Output the (x, y) coordinate of the center of the cell containing the given text.  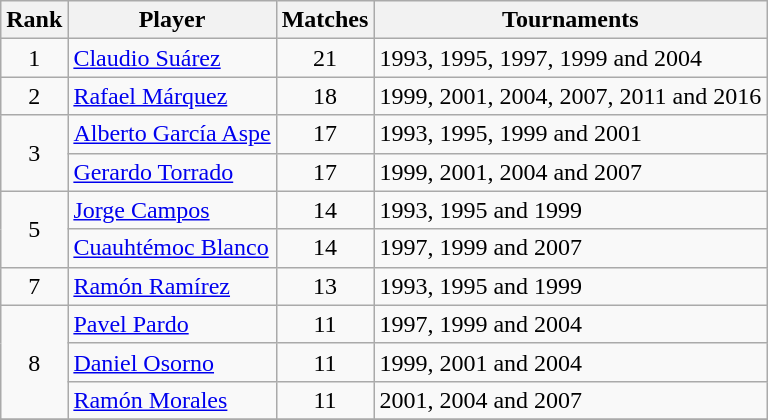
1997, 1999 and 2007 (570, 248)
Daniel Osorno (172, 362)
1999, 2001, 2004, 2007, 2011 and 2016 (570, 96)
Player (172, 20)
Tournaments (570, 20)
Cuauhtémoc Blanco (172, 248)
3 (34, 153)
8 (34, 362)
13 (325, 286)
1993, 1995, 1999 and 2001 (570, 134)
7 (34, 286)
Ramón Ramírez (172, 286)
1999, 2001 and 2004 (570, 362)
2 (34, 96)
1999, 2001, 2004 and 2007 (570, 172)
1997, 1999 and 2004 (570, 324)
21 (325, 58)
Rafael Márquez (172, 96)
Rank (34, 20)
18 (325, 96)
Matches (325, 20)
Ramón Morales (172, 400)
5 (34, 229)
Gerardo Torrado (172, 172)
1 (34, 58)
Alberto García Aspe (172, 134)
2001, 2004 and 2007 (570, 400)
1993, 1995, 1997, 1999 and 2004 (570, 58)
Pavel Pardo (172, 324)
Claudio Suárez (172, 58)
Jorge Campos (172, 210)
